Extract the (X, Y) coordinate from the center of the cell holding the provided text.  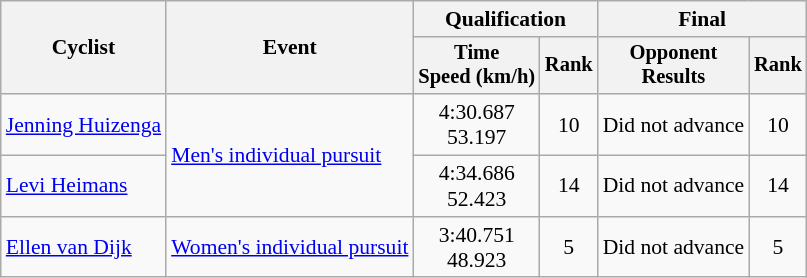
Cyclist (84, 48)
4:34.68652.423 (476, 186)
Women's individual pursuit (290, 248)
Final (702, 19)
Levi Heimans (84, 186)
Jenning Huizenga (84, 124)
OpponentResults (674, 66)
Ellen van Dijk (84, 248)
Men's individual pursuit (290, 155)
4:30.68753.197 (476, 124)
3:40.75148.923 (476, 248)
Event (290, 48)
Qualification (505, 19)
TimeSpeed (km/h) (476, 66)
